Locate the cell with the specified text and output its (x, y) center coordinate. 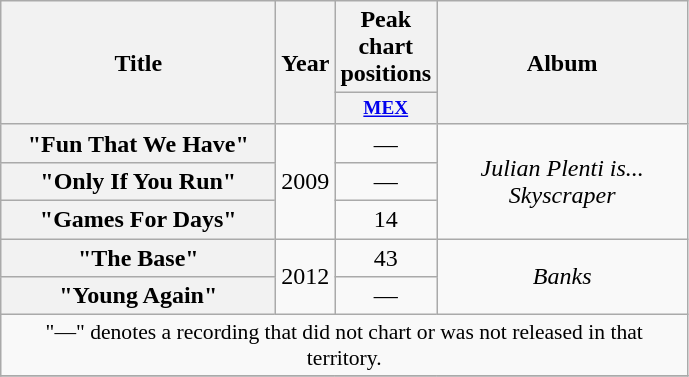
43 (386, 258)
"The Base" (138, 258)
"Games For Days" (138, 220)
Julian Plenti is... Skyscraper (562, 181)
"—" denotes a recording that did not chart or was not released in that territory. (344, 346)
14 (386, 220)
Title (138, 63)
2009 (306, 181)
"Young Again" (138, 296)
"Only If You Run" (138, 182)
Album (562, 63)
Year (306, 63)
MEX (386, 109)
"Fun That We Have" (138, 143)
Banks (562, 277)
Peak chart positions (386, 47)
2012 (306, 277)
